Detect which cell encompasses the target text, then output its [X, Y] center coordinate. 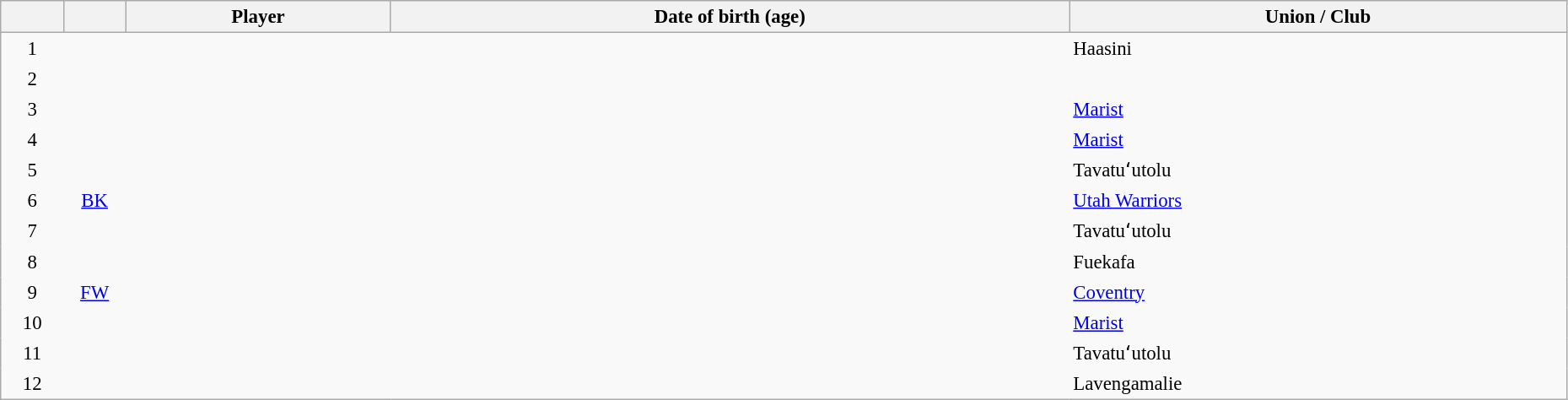
BK [94, 201]
1 [32, 49]
9 [32, 292]
11 [32, 353]
10 [32, 322]
5 [32, 170]
2 [32, 78]
7 [32, 231]
Haasini [1318, 49]
6 [32, 201]
Player [258, 17]
FW [94, 292]
12 [32, 383]
Date of birth (age) [730, 17]
Union / Club [1318, 17]
Coventry [1318, 292]
3 [32, 109]
8 [32, 262]
Fuekafa [1318, 262]
4 [32, 140]
Utah Warriors [1318, 201]
Lavengamalie [1318, 383]
